Identify which cell holds the provided text, then report its [x, y] central coordinate. 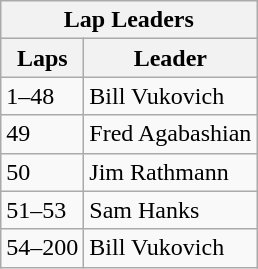
50 [42, 172]
Jim Rathmann [170, 172]
Laps [42, 58]
Sam Hanks [170, 210]
49 [42, 134]
51–53 [42, 210]
Lap Leaders [129, 20]
54–200 [42, 248]
Fred Agabashian [170, 134]
1–48 [42, 96]
Leader [170, 58]
